Pinpoint the cell where the given text exists, returning its (X, Y) midpoint coordinate. 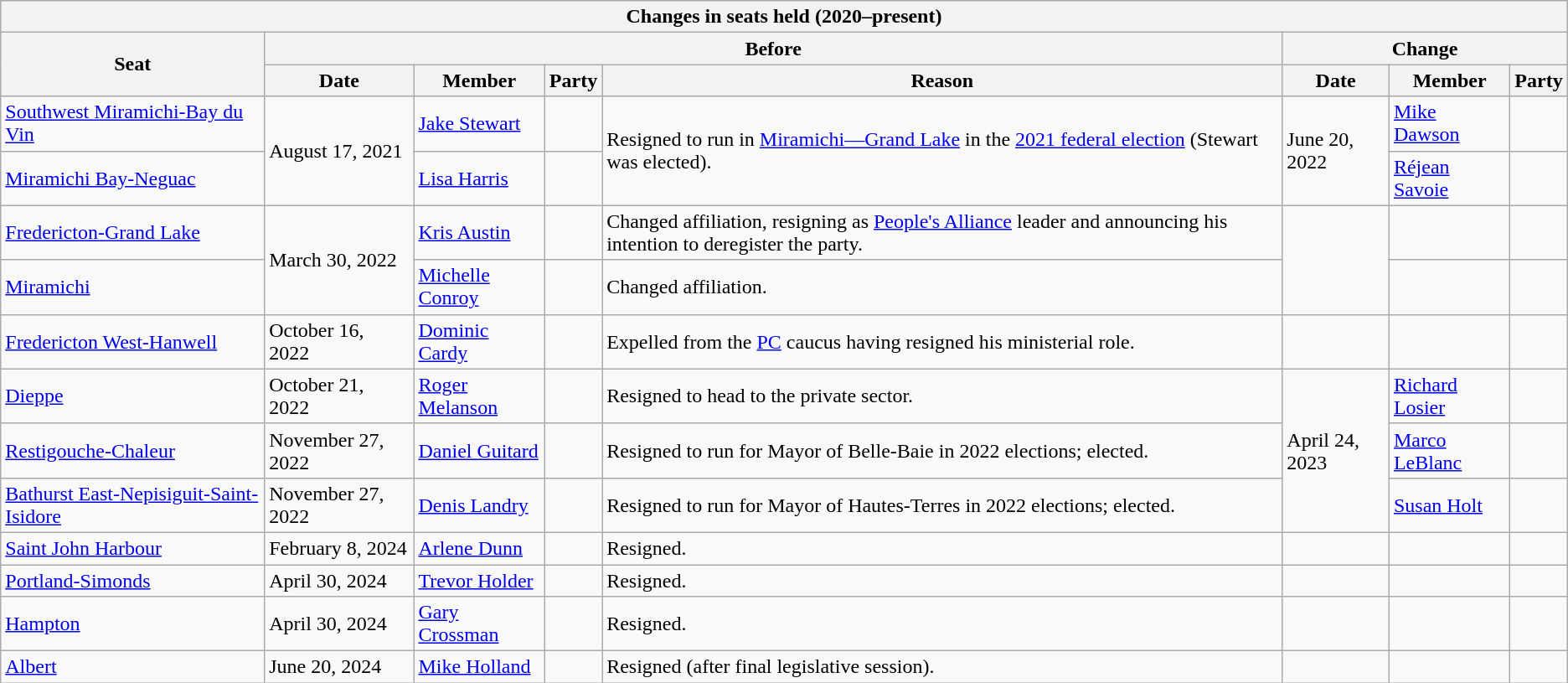
Resigned to run for Mayor of Belle-Baie in 2022 elections; elected. (942, 451)
Fredericton-Grand Lake (132, 233)
Denis Landry (479, 504)
October 16, 2022 (339, 342)
Roger Melanson (479, 396)
Resigned to run for Mayor of Hautes-Terres in 2022 elections; elected. (942, 504)
June 20, 2024 (339, 667)
Saint John Harbour (132, 548)
Trevor Holder (479, 581)
Mike Dawson (1449, 124)
Lisa Harris (479, 178)
Expelled from the PC caucus having resigned his ministerial role. (942, 342)
Change (1425, 49)
April 24, 2023 (1336, 451)
Mike Holland (479, 667)
Jake Stewart (479, 124)
Kris Austin (479, 233)
Miramichi (132, 287)
Dieppe (132, 396)
Fredericton West-Hanwell (132, 342)
Réjean Savoie (1449, 178)
Reason (942, 80)
June 20, 2022 (1336, 151)
Arlene Dunn (479, 548)
Southwest Miramichi-Bay du Vin (132, 124)
Miramichi Bay-Neguac (132, 178)
Changed affiliation. (942, 287)
Daniel Guitard (479, 451)
Albert (132, 667)
Seat (132, 65)
Restigouche-Chaleur (132, 451)
Gary Crossman (479, 623)
Resigned to run in Miramichi—Grand Lake in the 2021 federal election (Stewart was elected). (942, 151)
Dominic Cardy (479, 342)
Changes in seats held (2020–present) (784, 17)
Michelle Conroy (479, 287)
October 21, 2022 (339, 396)
Changed affiliation, resigning as People's Alliance leader and announcing his intention to deregister the party. (942, 233)
Richard Losier (1449, 396)
Resigned (after final legislative session). (942, 667)
Marco LeBlanc (1449, 451)
Hampton (132, 623)
Before (774, 49)
Susan Holt (1449, 504)
February 8, 2024 (339, 548)
Resigned to head to the private sector. (942, 396)
August 17, 2021 (339, 151)
Portland-Simonds (132, 581)
March 30, 2022 (339, 260)
Bathurst East-Nepisiguit-Saint-Isidore (132, 504)
